Scan for the cell matching the given text and deliver its [x, y] coordinate at center. 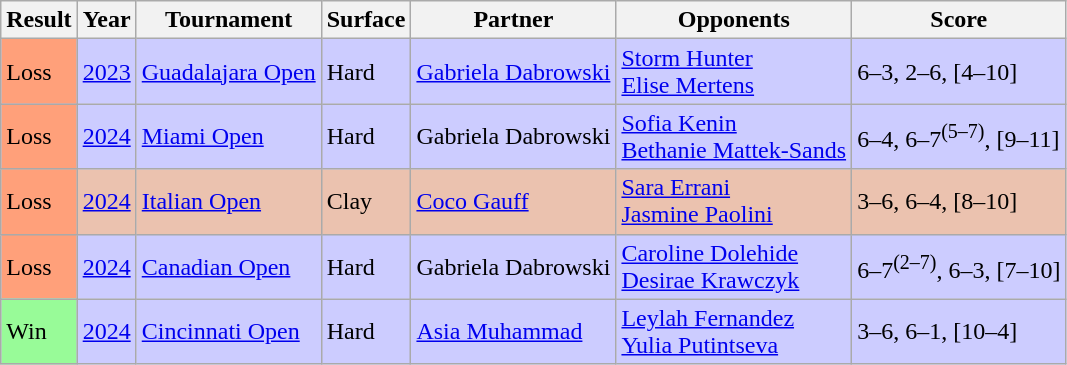
Storm Hunter Elise Mertens [734, 72]
Result [39, 20]
Tournament [228, 20]
Guadalajara Open [228, 72]
3–6, 6–1, [10–4] [959, 332]
Partner [514, 20]
Sara Errani Jasmine Paolini [734, 202]
Italian Open [228, 202]
6–7(2–7), 6–3, [7–10] [959, 266]
Win [39, 332]
6–4, 6–7(5–7), [9–11] [959, 136]
Miami Open [228, 136]
Asia Muhammad [514, 332]
Sofia Kenin Bethanie Mattek-Sands [734, 136]
2023 [106, 72]
Score [959, 20]
Cincinnati Open [228, 332]
Coco Gauff [514, 202]
Caroline Dolehide Desirae Krawczyk [734, 266]
3–6, 6–4, [8–10] [959, 202]
Opponents [734, 20]
Year [106, 20]
Canadian Open [228, 266]
Clay [366, 202]
6–3, 2–6, [4–10] [959, 72]
Surface [366, 20]
Leylah Fernandez Yulia Putintseva [734, 332]
